Detect which cell encompasses the target text, then output its [X, Y] center coordinate. 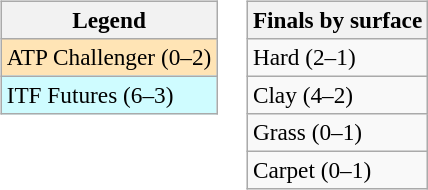
Hard (2–1) [337, 57]
ITF Futures (6–3) [108, 95]
ATP Challenger (0–2) [108, 57]
Carpet (0–1) [337, 171]
Clay (4–2) [337, 95]
Grass (0–1) [337, 133]
Legend [108, 20]
Finals by surface [337, 20]
